Output the (x, y) coordinate of the center of the cell containing the given text.  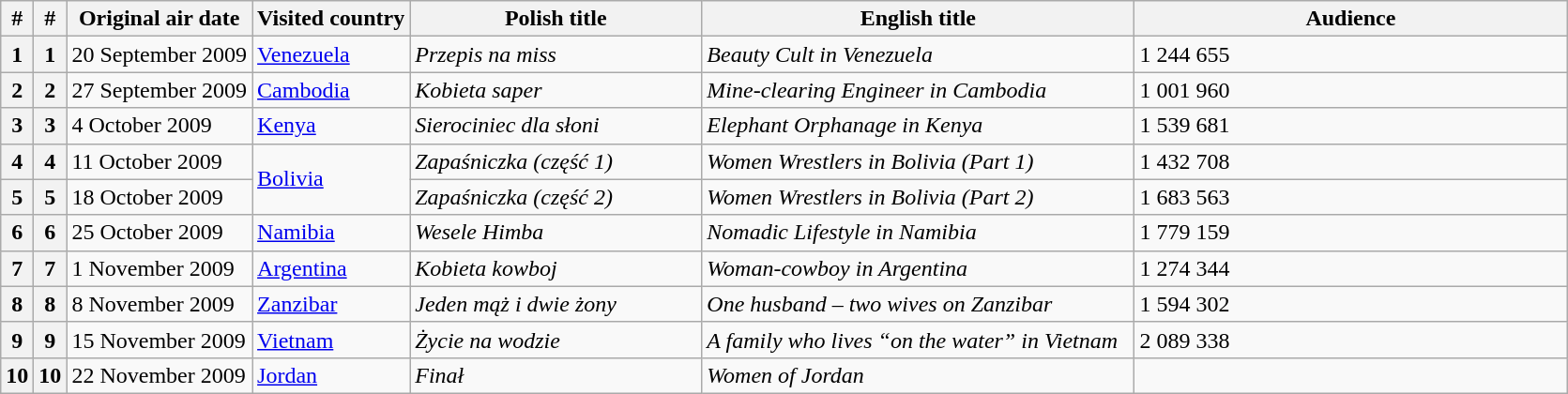
Życie na wodzie (556, 340)
1 432 708 (1351, 161)
Visited country (331, 19)
Elephant Orphanage in Kenya (918, 126)
Women of Jordan (918, 375)
Wesele Himba (556, 233)
Audience (1351, 19)
Bolivia (331, 179)
Women Wrestlers in Bolivia (Part 1) (918, 161)
1 001 960 (1351, 90)
One husband – two wives on Zanzibar (918, 304)
Polish title (556, 19)
20 September 2009 (160, 54)
Zanzibar (331, 304)
Mine-clearing Engineer in Cambodia (918, 90)
Sierociniec dla słoni (556, 126)
1 November 2009 (160, 268)
A family who lives “on the water” in Vietnam (918, 340)
8 November 2009 (160, 304)
Kobieta saper (556, 90)
1 594 302 (1351, 304)
Namibia (331, 233)
1 244 655 (1351, 54)
27 September 2009 (160, 90)
1 274 344 (1351, 268)
English title (918, 19)
1 683 563 (1351, 197)
18 October 2009 (160, 197)
Jeden mąż i dwie żony (556, 304)
11 October 2009 (160, 161)
Przepis na miss (556, 54)
15 November 2009 (160, 340)
Women Wrestlers in Bolivia (Part 2) (918, 197)
Beauty Cult in Venezuela (918, 54)
Kenya (331, 126)
Kobieta kowboj (556, 268)
Venezuela (331, 54)
Argentina (331, 268)
Nomadic Lifestyle in Namibia (918, 233)
1 539 681 (1351, 126)
Original air date (160, 19)
1 779 159 (1351, 233)
Zapaśniczka (część 2) (556, 197)
Finał (556, 375)
Jordan (331, 375)
25 October 2009 (160, 233)
22 November 2009 (160, 375)
Cambodia (331, 90)
4 October 2009 (160, 126)
Zapaśniczka (część 1) (556, 161)
Vietnam (331, 340)
2 089 338 (1351, 340)
Woman-cowboy in Argentina (918, 268)
